Scan for the cell matching the given text and deliver its [x, y] coordinate at center. 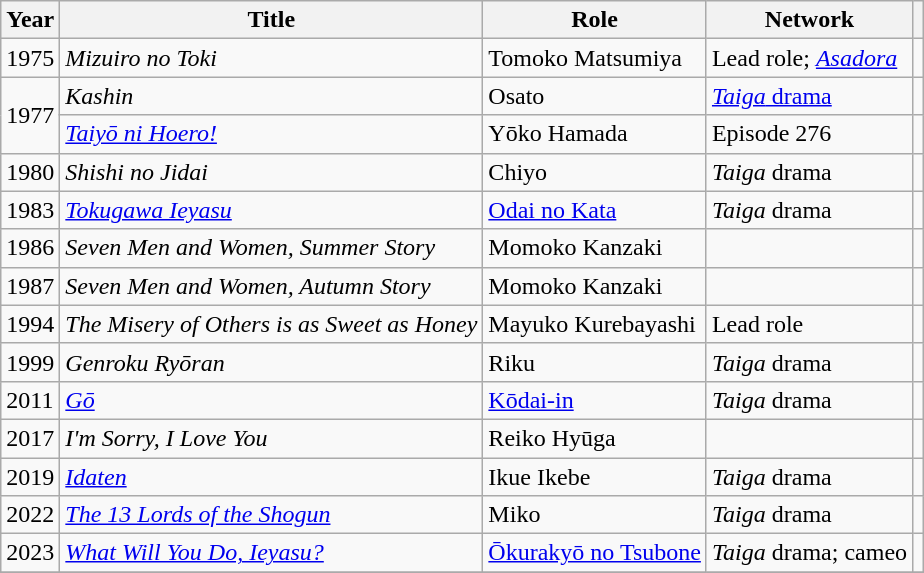
Riku [595, 362]
Seven Men and Women, Summer Story [272, 248]
Idaten [272, 477]
Lead role [809, 324]
Osato [595, 96]
2017 [30, 438]
Ikue Ikebe [595, 477]
Mayuko Kurebayashi [595, 324]
Lead role; Asadora [809, 58]
Taiga drama; cameo [809, 553]
Title [272, 20]
The Misery of Others is as Sweet as Honey [272, 324]
2011 [30, 400]
Seven Men and Women, Autumn Story [272, 286]
1987 [30, 286]
1975 [30, 58]
Episode 276 [809, 134]
Reiko Hyūga [595, 438]
2022 [30, 515]
Year [30, 20]
Kashin [272, 96]
Ōkurakyō no Tsubone [595, 553]
What Will You Do, Ieyasu? [272, 553]
Gō [272, 400]
1977 [30, 115]
Taiyō ni Hoero! [272, 134]
1999 [30, 362]
Yōko Hamada [595, 134]
1983 [30, 210]
Miko [595, 515]
The 13 Lords of the Shogun [272, 515]
2019 [30, 477]
1986 [30, 248]
1980 [30, 172]
Network [809, 20]
I'm Sorry, I Love You [272, 438]
Shishi no Jidai [272, 172]
1994 [30, 324]
Kōdai-in [595, 400]
Tokugawa Ieyasu [272, 210]
Odai no Kata [595, 210]
Genroku Ryōran [272, 362]
Chiyo [595, 172]
2023 [30, 553]
Tomoko Matsumiya [595, 58]
Role [595, 20]
Mizuiro no Toki [272, 58]
